Pinpoint the cell where the given text exists, returning its [X, Y] midpoint coordinate. 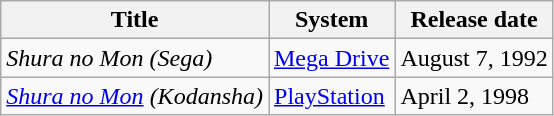
Title [135, 20]
Release date [474, 20]
April 2, 1998 [474, 96]
PlayStation [331, 96]
Shura no Mon (Sega) [135, 58]
Shura no Mon (Kodansha) [135, 96]
August 7, 1992 [474, 58]
System [331, 20]
Mega Drive [331, 58]
